From the cell containing the given text, extract its center point as (X, Y) coordinate. 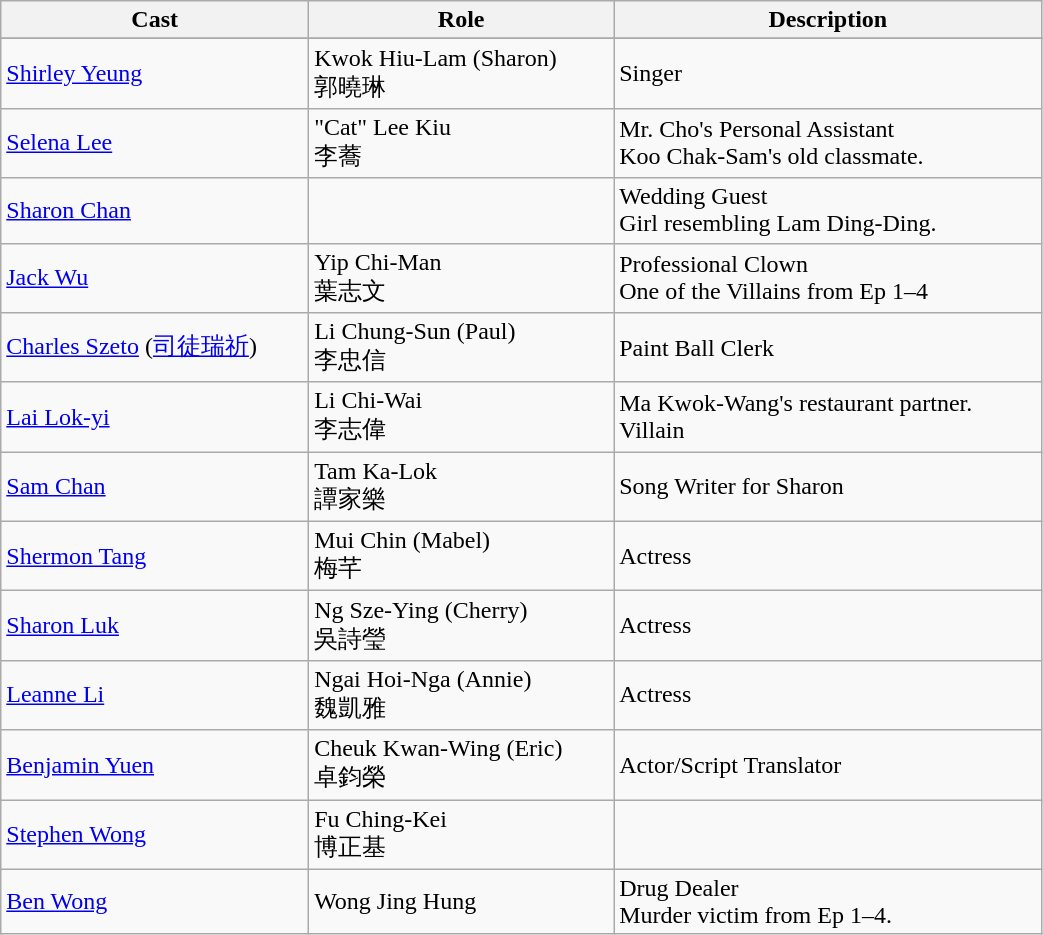
Singer (828, 74)
Shirley Yeung (155, 74)
Charles Szeto (司徒瑞祈) (155, 348)
Drug Dealer Murder victim from Ep 1–4. (828, 902)
"Cat" Lee Kiu 李蕎 (462, 143)
Ma Kwok-Wang's restaurant partner. Villain (828, 417)
Kwok Hiu-Lam (Sharon) 郭曉琳 (462, 74)
Cheuk Kwan-Wing (Eric) 卓鈞榮 (462, 765)
Sam Chan (155, 487)
Li Chung-Sun (Paul) 李忠信 (462, 348)
Mui Chin (Mabel) 梅芊 (462, 556)
Ben Wong (155, 902)
Sharon Chan (155, 210)
Role (462, 20)
Lai Lok-yi (155, 417)
Li Chi-Wai 李志偉 (462, 417)
Professional Clown One of the Villains from Ep 1–4 (828, 278)
Cast (155, 20)
Mr. Cho's Personal Assistant Koo Chak-Sam's old classmate. (828, 143)
Song Writer for Sharon (828, 487)
Paint Ball Clerk (828, 348)
Ng Sze-Ying (Cherry) 吳詩瑩 (462, 626)
Jack Wu (155, 278)
Description (828, 20)
Selena Lee (155, 143)
Shermon Tang (155, 556)
Benjamin Yuen (155, 765)
Wedding Guest Girl resembling Lam Ding-Ding. (828, 210)
Wong Jing Hung (462, 902)
Tam Ka-Lok 譚家樂 (462, 487)
Fu Ching-Kei 博正基 (462, 835)
Actor/Script Translator (828, 765)
Yip Chi-Man 葉志文 (462, 278)
Sharon Luk (155, 626)
Ngai Hoi-Nga (Annie) 魏凱雅 (462, 695)
Stephen Wong (155, 835)
Leanne Li (155, 695)
